Output the (X, Y) coordinate of the center of the cell containing the given text.  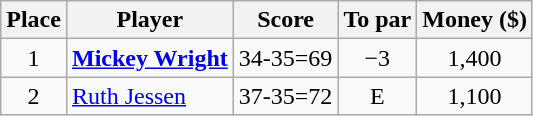
To par (378, 20)
E (378, 96)
2 (34, 96)
1,400 (475, 58)
Money ($) (475, 20)
37-35=72 (286, 96)
Place (34, 20)
1,100 (475, 96)
Mickey Wright (150, 58)
Score (286, 20)
−3 (378, 58)
34-35=69 (286, 58)
Ruth Jessen (150, 96)
1 (34, 58)
Player (150, 20)
